Find where the given text appears and provide that cell's center as [x, y] coordinate. 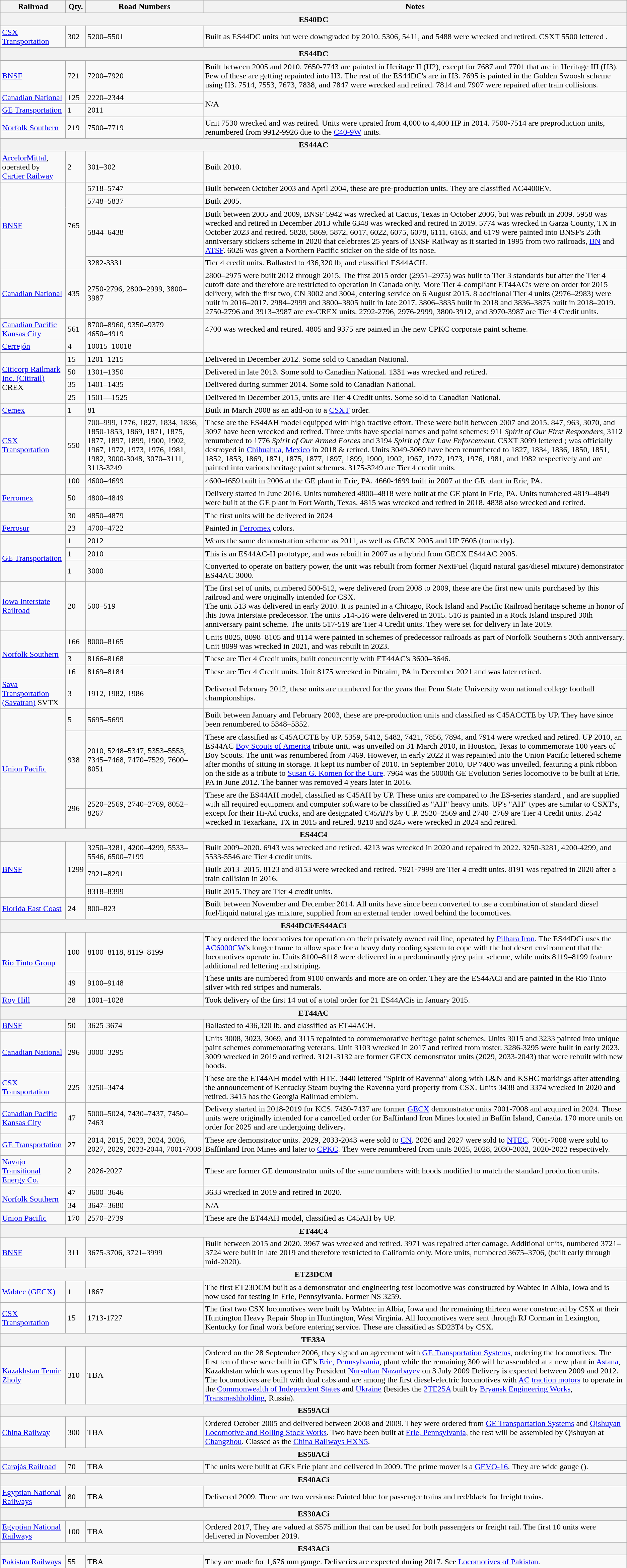
23 [76, 528]
3647–3680 [144, 1205]
2220–2344 [144, 97]
24 [76, 908]
5844–6438 [144, 232]
7200–7920 [144, 76]
2520–2569, 2740–2769, 8052–8267 [144, 809]
Took delivery of the first 14 out of a total order for 21 ES44ACis in January 2015. [415, 1000]
ES43ACi [313, 1549]
ES44DC [313, 54]
35 [76, 385]
3600–3646 [144, 1192]
Ferromex [33, 498]
Carajás Railroad [33, 1467]
Qty. [76, 7]
3250–3474 [144, 1087]
9100–9148 [144, 983]
30 [76, 515]
4600–4699 [144, 481]
2011 [144, 110]
8000–8165 [144, 642]
Built in March 2008 as an add-on to a CSXT order. [415, 410]
4700–4722 [144, 528]
Painted in Ferromex colors. [415, 528]
800–823 [144, 908]
2010, 5248–5347, 5353–5553, 7345–7468, 7470–7529, 7600–8051 [144, 760]
561 [76, 329]
Rio Tinto Group [33, 963]
8318–8399 [144, 891]
225 [76, 1087]
3625-3674 [144, 1026]
Cemex [33, 410]
ES58ACi [313, 1454]
1299 [76, 869]
ES44DCi/ES44ACi [313, 926]
5 [76, 720]
Roy Hill [33, 1000]
5718–5747 [144, 188]
Converted to operate on battery power, the unit was rebuilt from former NextFuel (liquid natural gas/diesel mixture) demonstrator ES44AC 3000. [415, 571]
500–519 [144, 606]
5748–5837 [144, 201]
310 [76, 1375]
28 [76, 1000]
China Railway [33, 1432]
Cerrejón [33, 346]
These are former GE demonstrator units of the same numbers with hoods modified to match the standard production units. [415, 1171]
1401–1435 [144, 385]
1912, 1982, 1986 [144, 693]
3675-3706, 3721–3999 [144, 1252]
Sava Transportation (Savatran) SVTX [33, 693]
125 [76, 97]
Delivered in late 2013. Some sold to Canadian National. 1331 was wrecked and retired. [415, 372]
Ferrosur [33, 528]
8100–8118, 8119–8199 [144, 952]
1301–1350 [144, 372]
1201–1215 [144, 359]
ArcelorMittal, operated by Cartier Railway [33, 166]
Built 2015. They are Tier 4 credit units. [415, 891]
1867 [144, 1292]
Delivered February 2012, these units are numbered for the years that Penn State University won national college football championships. [415, 693]
Built between October 2003 and April 2004, these are pre-production units. They are classified AC4400EV. [415, 188]
1713-1727 [144, 1318]
2570–2739 [144, 1218]
The units were built at GE's Erie plant and delivered in 2009. The prime mover is a GEVO-16. They are wide gauge (). [415, 1467]
7500–7719 [144, 127]
The first units will be delivered in 2024 [415, 515]
16 [76, 672]
2010 [144, 554]
70 [76, 1467]
Wabtec (GECX) [33, 1292]
7921–8291 [144, 874]
27 [76, 1144]
10015–10018 [144, 346]
3000 [144, 571]
Navajo Transitional Energy Co. [33, 1171]
They are made for 1,676 mm gauge. Deliveries are expected during 2017. See Locomotives of Pakistan. [415, 1561]
Delivered in December 2015, units are Tier 4 Credit units. Some sold to Canadian National. [415, 397]
55 [76, 1561]
Citicorp Railmark Inc. (Citirail) CREX [33, 378]
3000–3295 [144, 1052]
ES59ACi [313, 1411]
Built 2005. [415, 201]
ES44C4 [313, 835]
4800–4849 [144, 498]
1501—1525 [144, 397]
ES44AC [313, 145]
4 [76, 346]
1001–1028 [144, 1000]
170 [76, 1218]
Wears the same demonstration scheme as 2011, as well as GECX 2005 and UP 7605 (formerly). [415, 541]
Iowa Interstate Railroad [33, 606]
721 [76, 76]
5000–5024, 7430–7437, 7450–7463 [144, 1118]
5695–5699 [144, 720]
25 [76, 397]
3633 wrecked in 2019 and retired in 2020. [415, 1192]
938 [76, 760]
4850–4879 [144, 515]
300 [76, 1432]
765 [76, 225]
ET44C4 [313, 1231]
301–302 [144, 166]
Kazakhstan Temir Zholy [33, 1375]
2012 [144, 541]
TE33A [313, 1340]
Notes [415, 7]
435 [76, 294]
166 [76, 642]
49 [76, 983]
ES40DC [313, 19]
Delivered during summer 2014. Some sold to Canadian National. [415, 385]
4700 was wrecked and retired. 4805 and 9375 are painted in the new CPKC corporate paint scheme. [415, 329]
Built as ES44DC units but were downgraded by 2010. 5306, 5411, and 5488 were wrecked and retired. CSXT 5500 lettered . [415, 37]
80 [76, 1497]
550 [76, 446]
Railroad [33, 7]
3282-3331 [144, 263]
302 [76, 37]
Delivered in December 2012. Some sold to Canadian National. [415, 359]
Tier 4 credit units. Ballasted to 436,320 lb, and classified ES44ACH. [415, 263]
Pakistan Railways [33, 1561]
3250–3281, 4200–4299, 5533–5546, 6500–7199 [144, 852]
ET44AC [313, 1013]
ET23DCM [313, 1274]
These are Tier 4 Credit units, built concurrently with ET44AC's 3600–3646. [415, 659]
Florida East Coast [33, 908]
Road Numbers [144, 7]
These are Tier 4 Credit units. Unit 8175 wrecked in Pitcairn, PA in December 2021 and was later retired. [415, 672]
34 [76, 1205]
Ballasted to 436,320 lb. and classified as ET44ACH. [415, 1026]
ES30ACi [313, 1514]
Built 2010. [415, 166]
2014, 2015, 2023, 2024, 2026, 2027, 2029, 2033-2044, 7001-7008 [144, 1144]
This is an ES44AC-H prototype, and was rebuilt in 2007 as a hybrid from GECX ES44AC 2005. [415, 554]
219 [76, 127]
2026-2027 [144, 1171]
8169–8184 [144, 672]
5200–5501 [144, 37]
ES40ACi [313, 1480]
20 [76, 606]
8700–8960, 9350–93794650–4919 [144, 329]
Delivered 2009. There are two versions: Painted blue for passenger trains and red/black for freight trains. [415, 1497]
These are the ET44AH model, classified as C45AH by UP. [415, 1218]
2750-2796, 2800–2999, 3800–3987 [144, 294]
8166–8168 [144, 659]
311 [76, 1252]
81 [144, 410]
4600-4659 built in 2006 at the GE plant in Erie, PA. 4660-4699 built in 2007 at the GE plant in Erie, PA. [415, 481]
